Extract the [x, y] coordinate from the center of the cell holding the provided text.  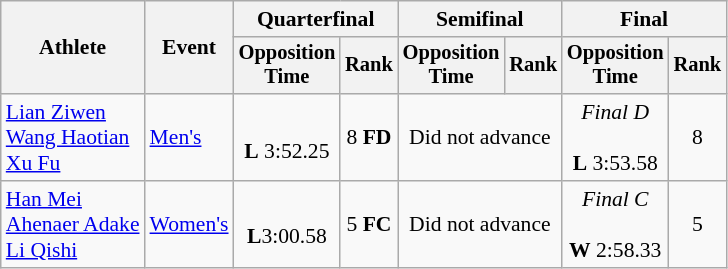
5 FC [369, 224]
Lian ZiwenWang HaotianXu Fu [73, 138]
L3:00.58 [288, 224]
Quarterfinal [316, 19]
Han MeiAhenaer AdakeLi Qishi [73, 224]
Semifinal [480, 19]
Event [190, 48]
5 [698, 224]
Women's [190, 224]
Men's [190, 138]
Final CW 2:58.33 [616, 224]
8 [698, 138]
Final [644, 19]
Final DL 3:53.58 [616, 138]
Athlete [73, 48]
L 3:52.25 [288, 138]
8 FD [369, 138]
